Extract the [X, Y] coordinate from the center of the cell holding the provided text.  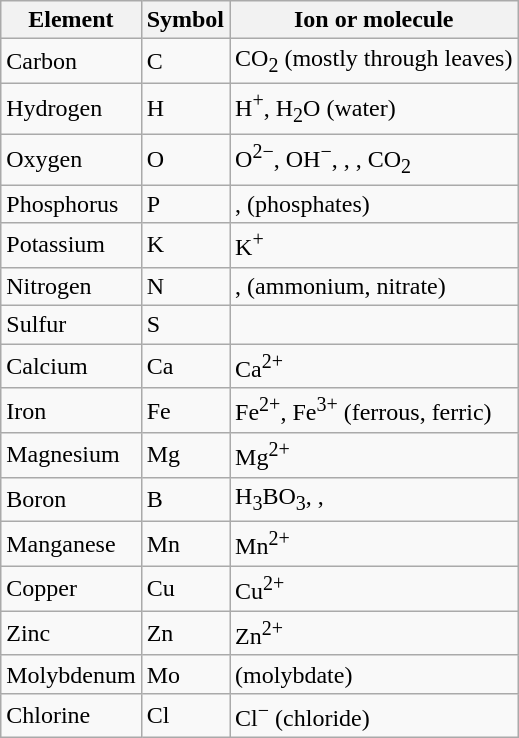
Magnesium [71, 456]
Mg2+ [374, 456]
Fe2+, Fe3+ (ferrous, ferric) [374, 410]
Chlorine [71, 716]
Oxygen [71, 160]
Phosphorus [71, 204]
K+ [374, 246]
P [185, 204]
CO2 (mostly through leaves) [374, 61]
, (ammonium, nitrate) [374, 286]
O2−, OH−, , , CO2 [374, 160]
Ca [185, 366]
H3BO3, , [374, 499]
Sulfur [71, 325]
Ion or molecule [374, 20]
(molybdate) [374, 674]
H+, H2O (water) [374, 108]
Molybdenum [71, 674]
Cl− (chloride) [374, 716]
S [185, 325]
N [185, 286]
Cl [185, 716]
Mn2+ [374, 544]
Cu2+ [374, 588]
Mn [185, 544]
Mg [185, 456]
Mo [185, 674]
Zn [185, 634]
Boron [71, 499]
Cu [185, 588]
Nitrogen [71, 286]
Zinc [71, 634]
Fe [185, 410]
K [185, 246]
Symbol [185, 20]
H [185, 108]
Potassium [71, 246]
Copper [71, 588]
Element [71, 20]
, (phosphates) [374, 204]
Calcium [71, 366]
Ca2+ [374, 366]
Iron [71, 410]
C [185, 61]
Carbon [71, 61]
Manganese [71, 544]
Zn2+ [374, 634]
O [185, 160]
Hydrogen [71, 108]
B [185, 499]
